Output the [x, y] coordinate of the center of the cell containing the given text.  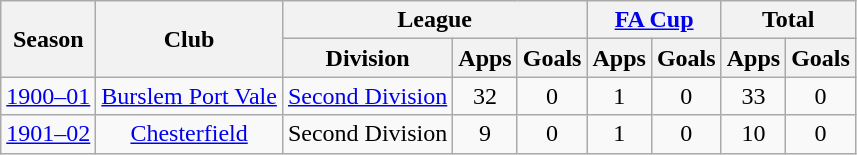
Division [367, 58]
Chesterfield [190, 134]
League [434, 20]
Club [190, 39]
33 [753, 96]
Burslem Port Vale [190, 96]
10 [753, 134]
Season [48, 39]
32 [485, 96]
1901–02 [48, 134]
Total [788, 20]
FA Cup [654, 20]
9 [485, 134]
1900–01 [48, 96]
